Detect which cell encompasses the target text, then output its [X, Y] center coordinate. 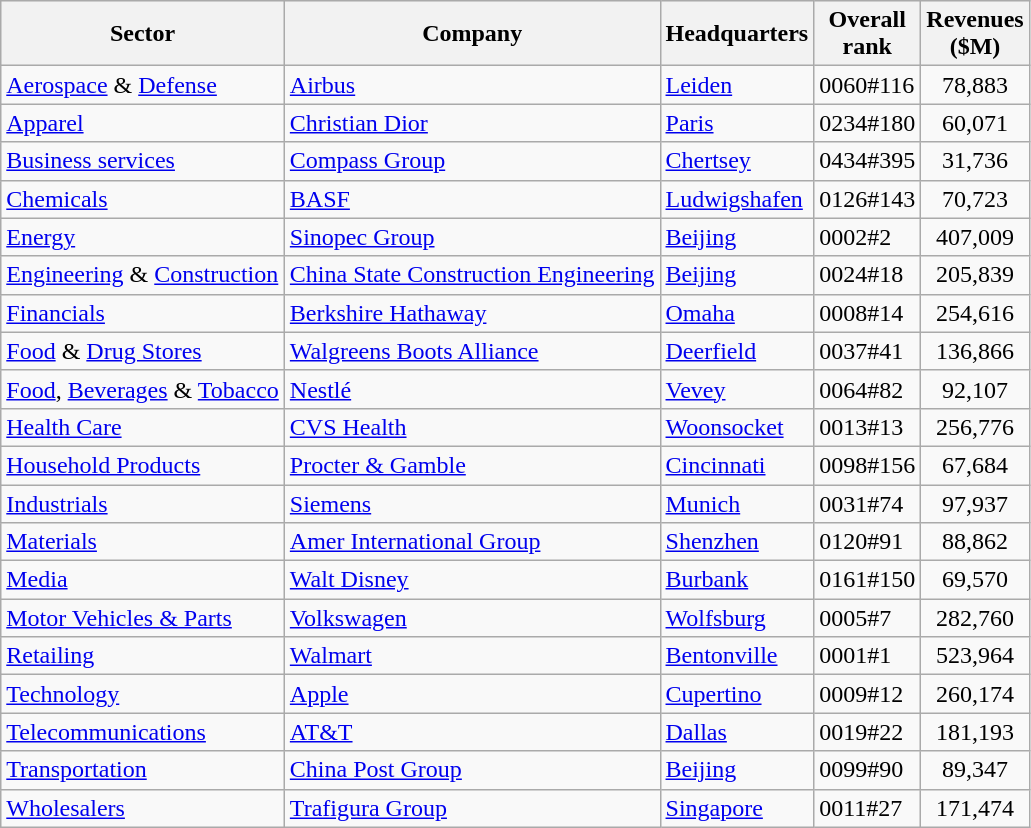
AT&T [472, 732]
Financials [143, 313]
Singapore [737, 808]
Dallas [737, 732]
Procter & Gamble [472, 465]
Materials [143, 542]
Aerospace & Defense [143, 85]
0098#156 [868, 465]
Sinopec Group [472, 237]
254,616 [975, 313]
Telecommunications [143, 732]
China State Construction Engineering [472, 275]
0005#7 [868, 618]
0064#82 [868, 389]
Energy [143, 237]
Business services [143, 161]
31,736 [975, 161]
Food, Beverages & Tobacco [143, 389]
523,964 [975, 656]
Sector [143, 34]
78,883 [975, 85]
136,866 [975, 351]
69,570 [975, 580]
Industrials [143, 503]
Cupertino [737, 694]
0037#41 [868, 351]
67,684 [975, 465]
Media [143, 580]
0060#116 [868, 85]
Omaha [737, 313]
Shenzhen [737, 542]
256,776 [975, 427]
Food & Drug Stores [143, 351]
China Post Group [472, 770]
Revenues ($M) [975, 34]
0013#13 [868, 427]
Company [472, 34]
205,839 [975, 275]
60,071 [975, 123]
0120#91 [868, 542]
Retailing [143, 656]
Nestlé [472, 389]
Headquarters [737, 34]
Deerfield [737, 351]
Wolfsburg [737, 618]
Airbus [472, 85]
282,760 [975, 618]
0024#18 [868, 275]
Transportation [143, 770]
Volkswagen [472, 618]
Chemicals [143, 199]
Christian Dior [472, 123]
Amer International Group [472, 542]
Woonsocket [737, 427]
171,474 [975, 808]
Paris [737, 123]
0031#74 [868, 503]
Overall rank [868, 34]
Health Care [143, 427]
Motor Vehicles & Parts [143, 618]
Walt Disney [472, 580]
Cincinnati [737, 465]
Chertsey [737, 161]
181,193 [975, 732]
Compass Group [472, 161]
Walgreens Boots Alliance [472, 351]
Apparel [143, 123]
92,107 [975, 389]
Engineering & Construction [143, 275]
BASF [472, 199]
Apple [472, 694]
89,347 [975, 770]
0099#90 [868, 770]
0434#395 [868, 161]
Berkshire Hathaway [472, 313]
260,174 [975, 694]
0234#180 [868, 123]
Trafigura Group [472, 808]
0002#2 [868, 237]
Siemens [472, 503]
0161#150 [868, 580]
Bentonville [737, 656]
Leiden [737, 85]
Technology [143, 694]
Household Products [143, 465]
0008#14 [868, 313]
88,862 [975, 542]
407,009 [975, 237]
70,723 [975, 199]
Burbank [737, 580]
Ludwigshafen [737, 199]
0009#12 [868, 694]
97,937 [975, 503]
0011#27 [868, 808]
Munich [737, 503]
Vevey [737, 389]
0019#22 [868, 732]
Wholesalers [143, 808]
Walmart [472, 656]
0001#1 [868, 656]
CVS Health [472, 427]
0126#143 [868, 199]
